Extract the (X, Y) coordinate from the center of the cell holding the provided text.  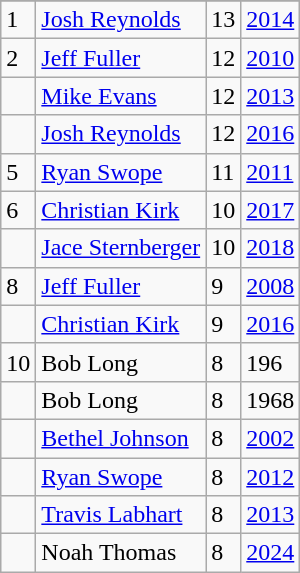
196 (270, 362)
2014 (270, 20)
2011 (270, 172)
2018 (270, 248)
2017 (270, 210)
2002 (270, 438)
11 (224, 172)
Mike Evans (121, 96)
5 (18, 172)
2008 (270, 286)
Noah Thomas (121, 553)
13 (224, 20)
2024 (270, 553)
1 (18, 20)
Jace Sternberger (121, 248)
1968 (270, 400)
2 (18, 58)
6 (18, 210)
Travis Labhart (121, 515)
2010 (270, 58)
Bethel Johnson (121, 438)
2012 (270, 477)
